Extract the [X, Y] coordinate from the center of the cell holding the provided text.  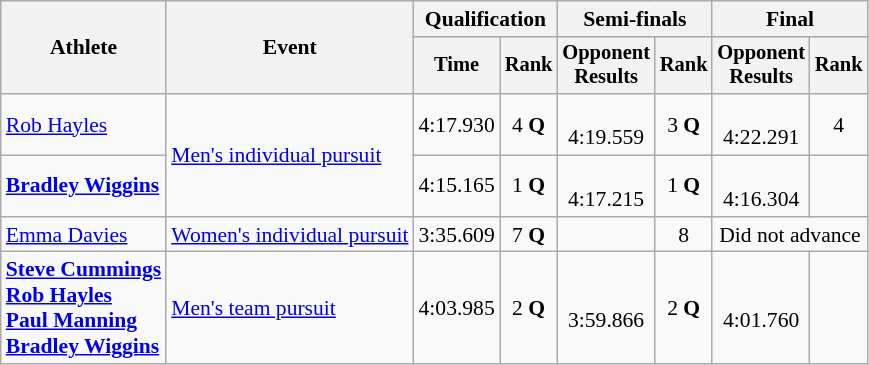
Rob Hayles [84, 124]
Final [790, 19]
3:59.866 [606, 308]
Athlete [84, 48]
Women's individual pursuit [290, 235]
3 Q [684, 124]
8 [684, 235]
Event [290, 48]
Steve CummingsRob HaylesPaul ManningBradley Wiggins [84, 308]
4:16.304 [760, 186]
Bradley Wiggins [84, 186]
Time [456, 66]
Emma Davies [84, 235]
Men's individual pursuit [290, 155]
4:22.291 [760, 124]
Did not advance [790, 235]
4:17.930 [456, 124]
Qualification [485, 19]
4:01.760 [760, 308]
4 Q [529, 124]
4:17.215 [606, 186]
Men's team pursuit [290, 308]
3:35.609 [456, 235]
7 Q [529, 235]
4:03.985 [456, 308]
Semi-finals [634, 19]
4:19.559 [606, 124]
4 [839, 124]
4:15.165 [456, 186]
